Capture the cell that displays the provided text and extract its (x, y) central coordinate. 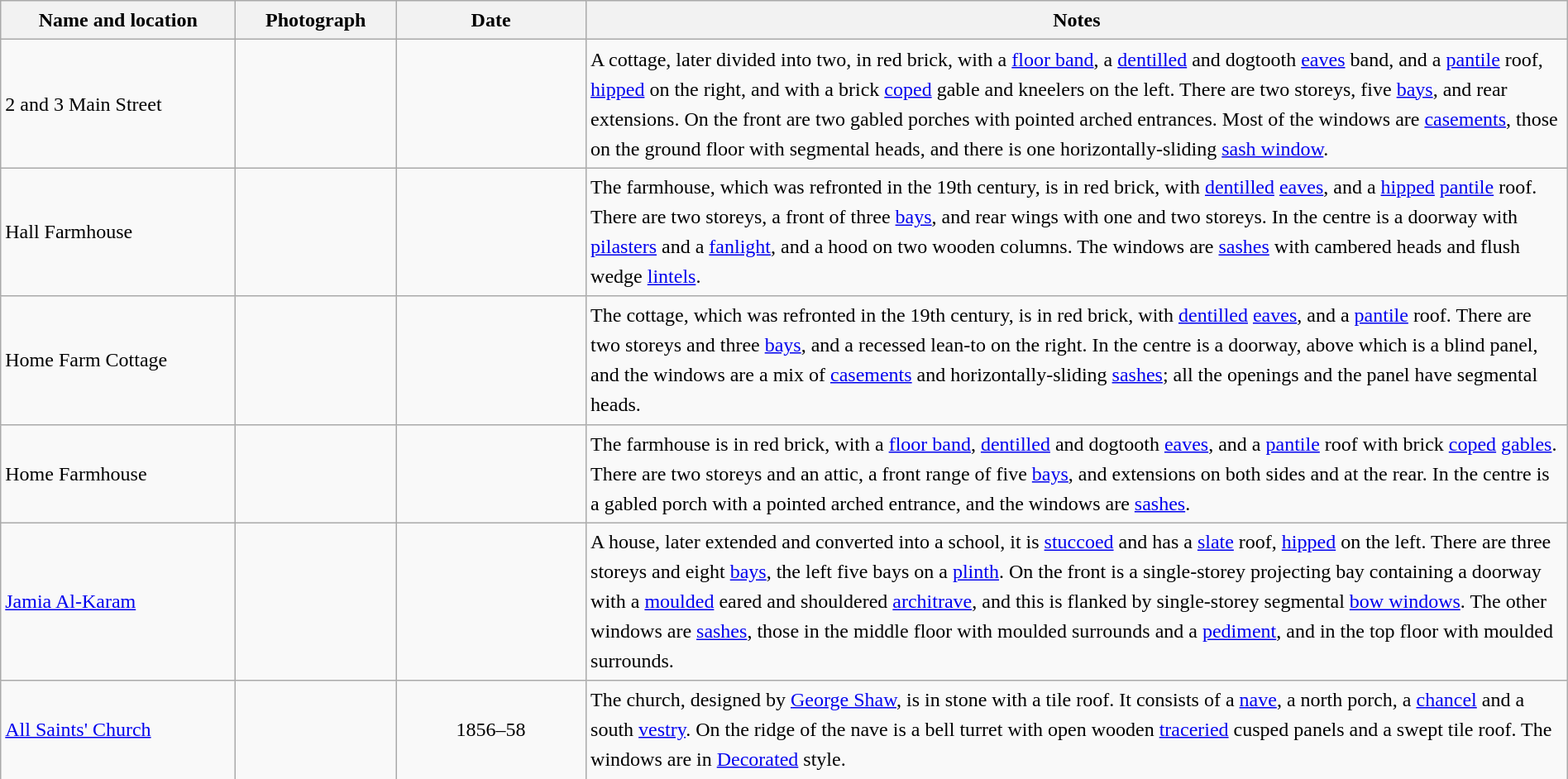
Hall Farmhouse (118, 232)
Photograph (316, 20)
Jamia Al-Karam (118, 602)
Date (491, 20)
2 and 3 Main Street (118, 104)
Notes (1077, 20)
Name and location (118, 20)
Home Farm Cottage (118, 361)
All Saints' Church (118, 729)
Home Farmhouse (118, 473)
1856–58 (491, 729)
